Return (X, Y) of the center of cell containing provided text 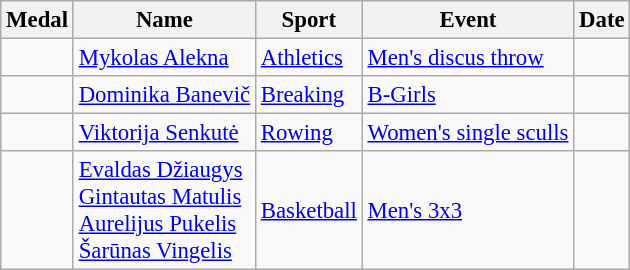
Basketball (308, 210)
Women's single sculls (468, 133)
Men's 3x3 (468, 210)
B-Girls (468, 95)
Date (602, 20)
Evaldas DžiaugysGintautas MatulisAurelijus PukelisŠarūnas Vingelis (164, 210)
Event (468, 20)
Dominika Banevič (164, 95)
Breaking (308, 95)
Medal (38, 20)
Rowing (308, 133)
Sport (308, 20)
Mykolas Alekna (164, 58)
Men's discus throw (468, 58)
Viktorija Senkutė (164, 133)
Athletics (308, 58)
Name (164, 20)
